Return the [X, Y] coordinate for the center point of the cell that contains the specified text.  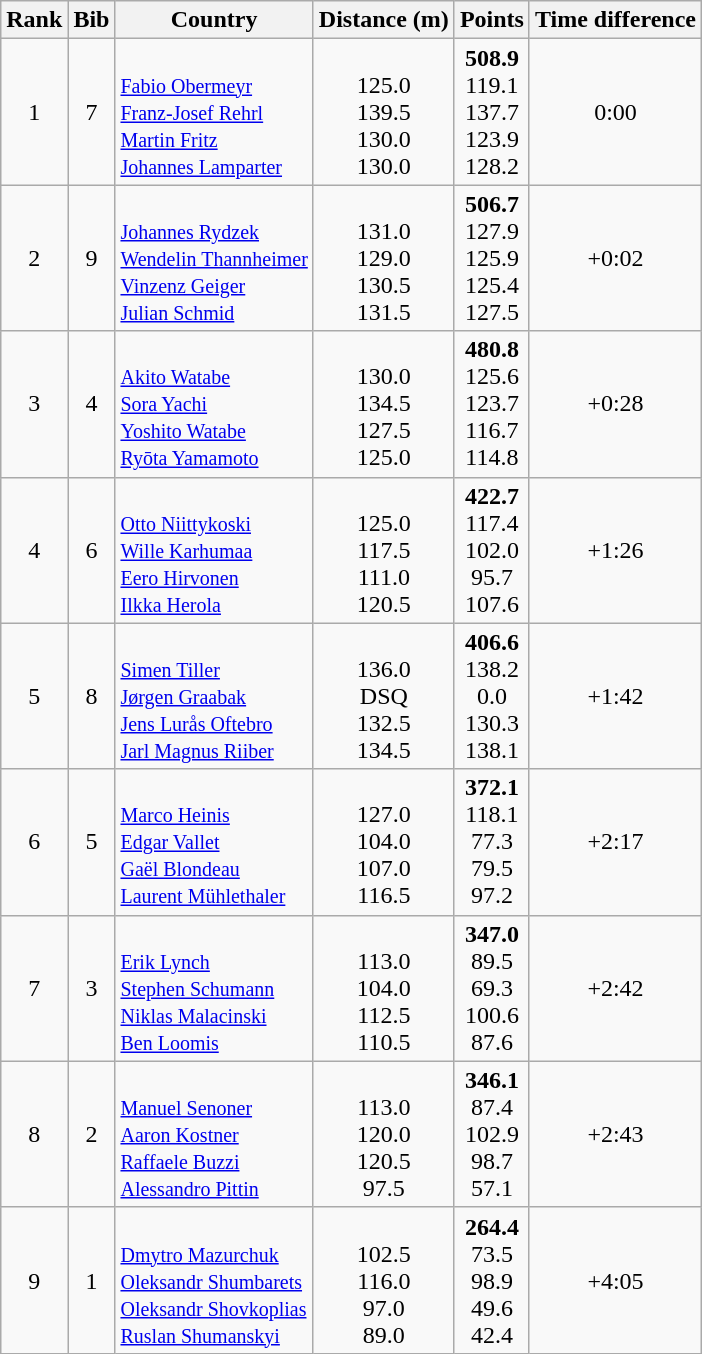
346.187.4102.998.757.1 [492, 1134]
347.089.569.3100.687.6 [492, 988]
113.0104.0112.5110.5 [384, 988]
Manuel SenonerAaron KostnerRaffaele BuzziAlessandro Pittin [214, 1134]
Dmytro MazurchukOleksandr ShumbaretsOleksandr ShovkopliasRuslan Shumanskyi [214, 1280]
Simen TillerJørgen GraabakJens Lurås OftebroJarl Magnus Riiber [214, 696]
Otto NiittykoskiWille KarhumaaEero HirvonenIlkka Herola [214, 550]
+2:43 [615, 1134]
Rank [34, 20]
125.0117.5111.0120.5 [384, 550]
+4:05 [615, 1280]
+1:26 [615, 550]
+0:28 [615, 404]
508.9119.1137.7123.9128.2 [492, 112]
Fabio ObermeyrFranz-Josef RehrlMartin FritzJohannes Lamparter [214, 112]
0:00 [615, 112]
506.7127.9125.9125.4127.5 [492, 258]
422.7117.4102.095.7107.6 [492, 550]
130.0134.5127.5125.0 [384, 404]
Bib [92, 20]
Erik LynchStephen SchumannNiklas MalacinskiBen Loomis [214, 988]
131.0129.0130.5131.5 [384, 258]
+2:17 [615, 842]
Country [214, 20]
480.8125.6123.7116.7114.8 [492, 404]
125.0139.5130.0130.0 [384, 112]
Akito WatabeSora YachiYoshito WatabeRyōta Yamamoto [214, 404]
Points [492, 20]
127.0104.0107.0116.5 [384, 842]
136.0DSQ132.5134.5 [384, 696]
102.5116.097.089.0 [384, 1280]
Distance (m) [384, 20]
372.1118.177.379.597.2 [492, 842]
+2:42 [615, 988]
264.473.598.949.642.4 [492, 1280]
113.0120.0120.597.5 [384, 1134]
Marco HeinisEdgar ValletGaël BlondeauLaurent Mühlethaler [214, 842]
+1:42 [615, 696]
Time difference [615, 20]
Johannes RydzekWendelin ThannheimerVinzenz GeigerJulian Schmid [214, 258]
+0:02 [615, 258]
406.6138.20.0130.3138.1 [492, 696]
